For the text-containing cell, return its midpoint in [x, y] coordinate format. 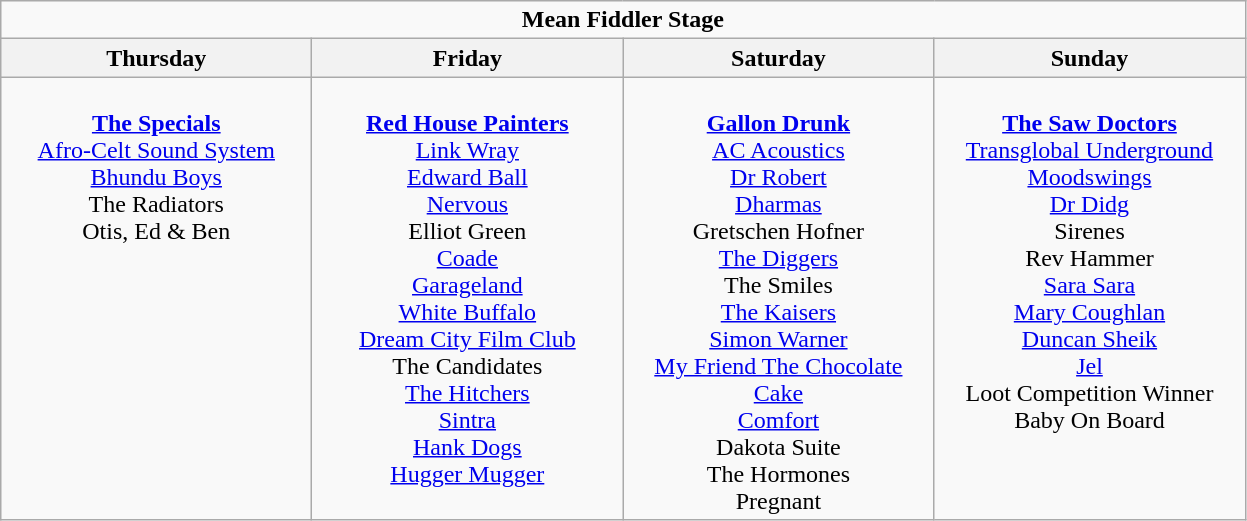
Saturday [778, 58]
Sunday [1090, 58]
The Specials Afro-Celt Sound System Bhundu Boys The Radiators Otis, Ed & Ben [156, 298]
Mean Fiddler Stage [623, 20]
Thursday [156, 58]
Friday [468, 58]
